Return (X, Y) of the center of cell containing provided text 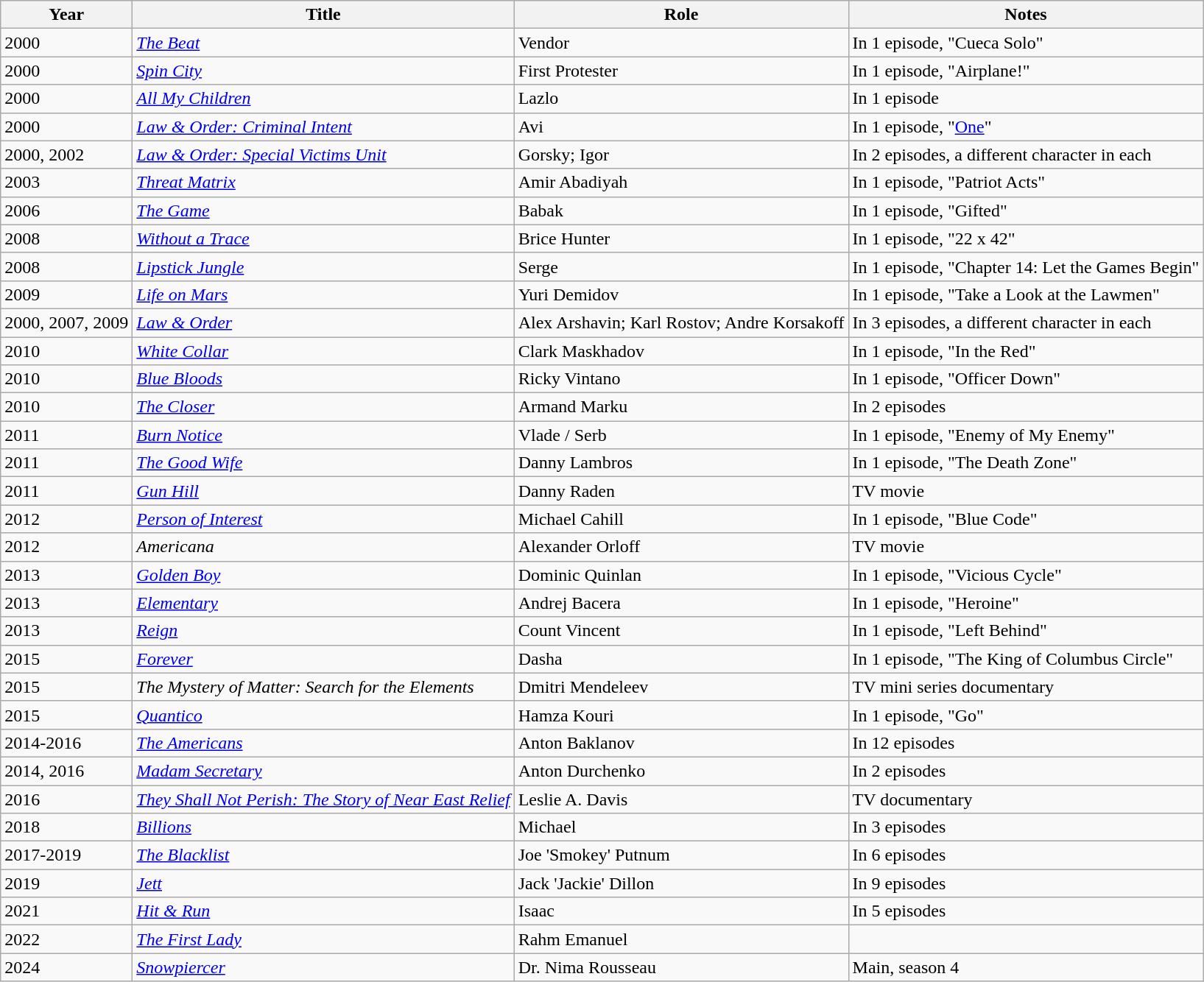
2017-2019 (66, 855)
2018 (66, 827)
TV documentary (1026, 799)
In 12 episodes (1026, 743)
In 2 episodes, a different character in each (1026, 155)
Hamza Kouri (681, 715)
Person of Interest (323, 519)
In 1 episode, "Patriot Acts" (1026, 183)
Dominic Quinlan (681, 575)
The Beat (323, 43)
Jack 'Jackie' Dillon (681, 883)
Isaac (681, 911)
Threat Matrix (323, 183)
Reign (323, 631)
2014-2016 (66, 743)
In 1 episode, "Cueca Solo" (1026, 43)
In 1 episode, "Gifted" (1026, 211)
In 1 episode, "Left Behind" (1026, 631)
Gun Hill (323, 491)
2009 (66, 294)
Rahm Emanuel (681, 939)
Role (681, 15)
In 1 episode, "The King of Columbus Circle" (1026, 659)
Title (323, 15)
In 1 episode, "22 x 42" (1026, 239)
Without a Trace (323, 239)
Avi (681, 127)
Ricky Vintano (681, 379)
Amir Abadiyah (681, 183)
Vlade / Serb (681, 435)
Anton Durchenko (681, 771)
TV mini series documentary (1026, 687)
The Americans (323, 743)
Vendor (681, 43)
In 1 episode, "One" (1026, 127)
Blue Bloods (323, 379)
2016 (66, 799)
Danny Lambros (681, 463)
Babak (681, 211)
The Game (323, 211)
Lipstick Jungle (323, 266)
In 6 episodes (1026, 855)
In 1 episode, "Airplane!" (1026, 71)
Michael (681, 827)
Danny Raden (681, 491)
Year (66, 15)
Dmitri Mendeleev (681, 687)
Law & Order: Criminal Intent (323, 127)
The Mystery of Matter: Search for the Elements (323, 687)
In 1 episode, "Heroine" (1026, 603)
The Closer (323, 407)
Billions (323, 827)
Americana (323, 547)
Anton Baklanov (681, 743)
In 1 episode, "Go" (1026, 715)
Madam Secretary (323, 771)
2024 (66, 967)
The Good Wife (323, 463)
Joe 'Smokey' Putnum (681, 855)
The First Lady (323, 939)
2014, 2016 (66, 771)
Spin City (323, 71)
Leslie A. Davis (681, 799)
2022 (66, 939)
In 3 episodes (1026, 827)
Brice Hunter (681, 239)
In 1 episode, "In the Red" (1026, 351)
In 1 episode, "Vicious Cycle" (1026, 575)
Burn Notice (323, 435)
Forever (323, 659)
White Collar (323, 351)
Notes (1026, 15)
Law & Order: Special Victims Unit (323, 155)
In 5 episodes (1026, 911)
In 1 episode, "Blue Code" (1026, 519)
Main, season 4 (1026, 967)
2000, 2007, 2009 (66, 322)
Andrej Bacera (681, 603)
Golden Boy (323, 575)
In 1 episode, "Chapter 14: Let the Games Begin" (1026, 266)
Armand Marku (681, 407)
Serge (681, 266)
In 3 episodes, a different character in each (1026, 322)
Elementary (323, 603)
2019 (66, 883)
Alexander Orloff (681, 547)
Jett (323, 883)
2021 (66, 911)
Quantico (323, 715)
Clark Maskhadov (681, 351)
They Shall Not Perish: The Story of Near East Relief (323, 799)
The Blacklist (323, 855)
Lazlo (681, 99)
Life on Mars (323, 294)
In 1 episode, "Take a Look at the Lawmen" (1026, 294)
Count Vincent (681, 631)
2006 (66, 211)
Yuri Demidov (681, 294)
Snowpiercer (323, 967)
Dr. Nima Rousseau (681, 967)
All My Children (323, 99)
Dasha (681, 659)
2003 (66, 183)
Hit & Run (323, 911)
In 1 episode, "The Death Zone" (1026, 463)
First Protester (681, 71)
Alex Arshavin; Karl Rostov; Andre Korsakoff (681, 322)
In 9 episodes (1026, 883)
In 1 episode, "Officer Down" (1026, 379)
In 1 episode, "Enemy of My Enemy" (1026, 435)
2000, 2002 (66, 155)
Law & Order (323, 322)
In 1 episode (1026, 99)
Gorsky; Igor (681, 155)
Michael Cahill (681, 519)
